For the text-containing cell, return its midpoint in [x, y] coordinate format. 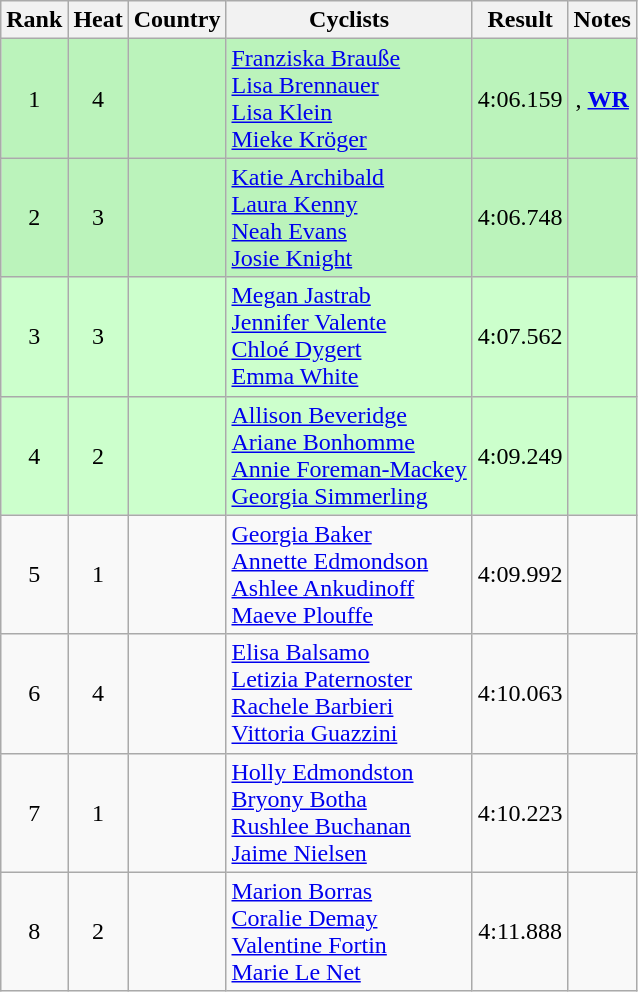
Heat [98, 20]
4:10.063 [520, 694]
Marion BorrasCoralie DemayValentine FortinMarie Le Net [349, 932]
Rank [34, 20]
Allison BeveridgeAriane BonhommeAnnie Foreman-MackeyGeorgia Simmerling [349, 456]
, WR [602, 98]
4:06.159 [520, 98]
Elisa BalsamoLetizia PaternosterRachele BarbieriVittoria Guazzini [349, 694]
5 [34, 574]
Result [520, 20]
4:06.748 [520, 218]
Country [177, 20]
4:09.249 [520, 456]
4:09.992 [520, 574]
4:10.223 [520, 812]
7 [34, 812]
Holly EdmondstonBryony BothaRushlee BuchananJaime Nielsen [349, 812]
4:11.888 [520, 932]
Notes [602, 20]
Megan JastrabJennifer ValenteChloé DygertEmma White [349, 336]
Cyclists [349, 20]
Franziska BraußeLisa BrennauerLisa KleinMieke Kröger [349, 98]
Katie ArchibaldLaura KennyNeah EvansJosie Knight [349, 218]
4:07.562 [520, 336]
6 [34, 694]
Georgia BakerAnnette EdmondsonAshlee AnkudinoffMaeve Plouffe [349, 574]
8 [34, 932]
